Determine the (x, y) coordinate at the center of the cell enclosing the given text.  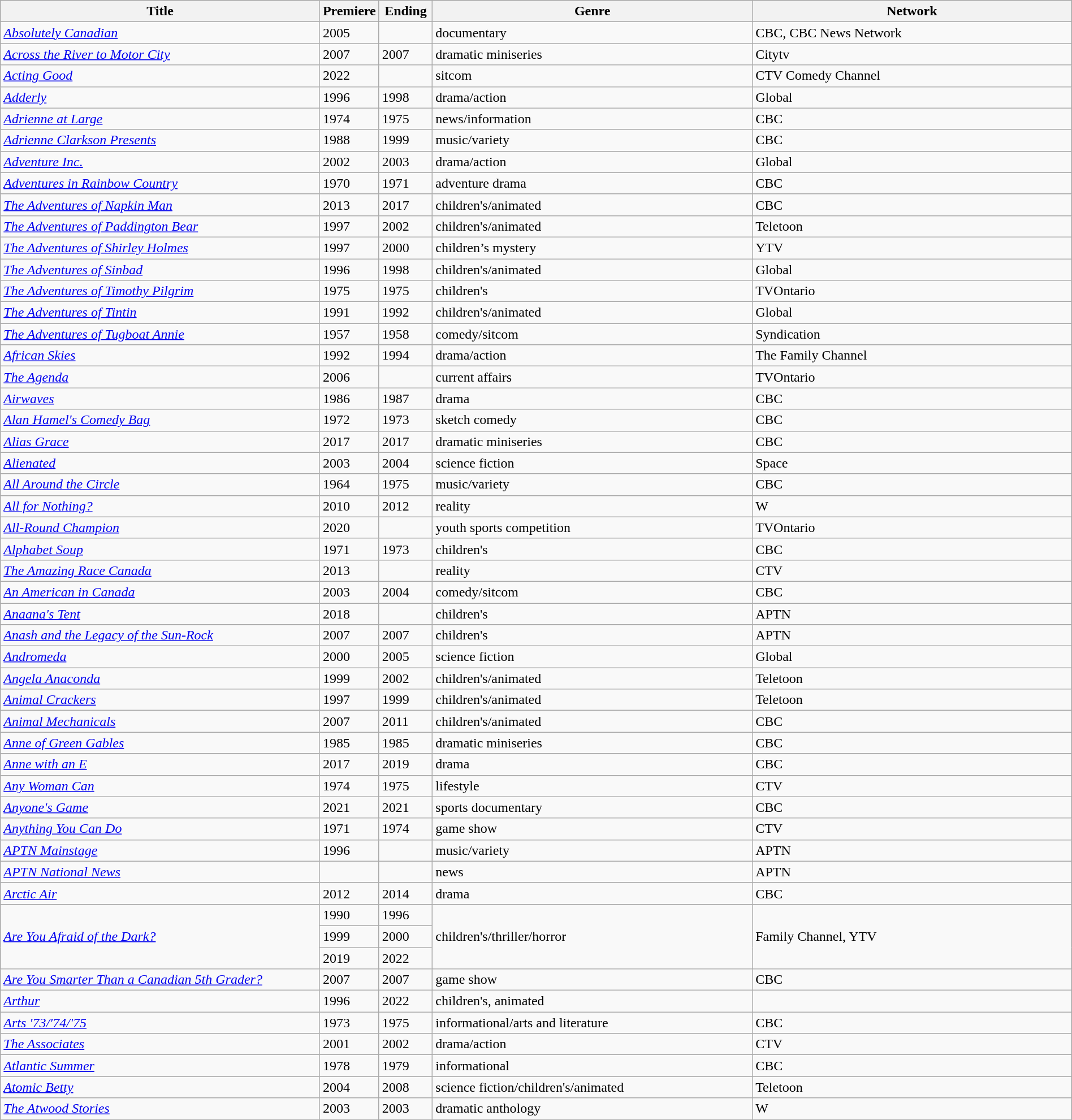
1988 (349, 140)
1972 (349, 420)
Any Woman Can (161, 786)
YTV (913, 248)
African Skies (161, 356)
The Agenda (161, 377)
2008 (406, 1087)
sports documentary (593, 807)
Ending (406, 11)
news (593, 872)
Anne with an E (161, 764)
Anash and the Legacy of the Sun-Rock (161, 635)
informational/arts and literature (593, 1023)
The Atwood Stories (161, 1109)
Title (161, 11)
Genre (593, 11)
1958 (406, 334)
All-Round Champion (161, 527)
2001 (349, 1044)
1964 (349, 485)
Animal Crackers (161, 700)
The Adventures of Tintin (161, 313)
2006 (349, 377)
Premiere (349, 11)
youth sports competition (593, 527)
current affairs (593, 377)
adventure drama (593, 183)
Andromeda (161, 657)
Alias Grace (161, 442)
2010 (349, 506)
1970 (349, 183)
Alan Hamel's Comedy Bag (161, 420)
Atomic Betty (161, 1087)
Network (913, 11)
Across the River to Motor City (161, 54)
Anne of Green Gables (161, 743)
dramatic anthology (593, 1109)
documentary (593, 33)
Adrienne at Large (161, 119)
science fiction/children's/animated (593, 1087)
The Amazing Race Canada (161, 570)
Adventure Inc. (161, 162)
Alphabet Soup (161, 549)
APTN Mainstage (161, 850)
Anyone's Game (161, 807)
Atlantic Summer (161, 1066)
Acting Good (161, 76)
children's, animated (593, 1001)
lifestyle (593, 786)
1957 (349, 334)
Anaana's Tent (161, 613)
Arthur (161, 1001)
Alienated (161, 463)
Syndication (913, 334)
Adventures in Rainbow Country (161, 183)
Are You Smarter Than a Canadian 5th Grader? (161, 980)
The Adventures of Paddington Bear (161, 226)
The Family Channel (913, 356)
1987 (406, 399)
informational (593, 1066)
Angela Anaconda (161, 678)
1979 (406, 1066)
2014 (406, 893)
Adderly (161, 97)
Space (913, 463)
Adrienne Clarkson Presents (161, 140)
2011 (406, 721)
APTN National News (161, 872)
Arctic Air (161, 893)
Arts '73/'74/'75 (161, 1023)
Are You Afraid of the Dark? (161, 936)
An American in Canada (161, 592)
Airwaves (161, 399)
1990 (349, 915)
Citytv (913, 54)
Absolutely Canadian (161, 33)
2020 (349, 527)
CTV Comedy Channel (913, 76)
1986 (349, 399)
Anything You Can Do (161, 829)
sketch comedy (593, 420)
The Adventures of Napkin Man (161, 205)
The Adventures of Timothy Pilgrim (161, 291)
2018 (349, 613)
All for Nothing? (161, 506)
The Adventures of Sinbad (161, 270)
sitcom (593, 76)
children’s mystery (593, 248)
Animal Mechanicals (161, 721)
news/information (593, 119)
children's/thriller/horror (593, 936)
1978 (349, 1066)
Family Channel, YTV (913, 936)
1994 (406, 356)
The Adventures of Tugboat Annie (161, 334)
All Around the Circle (161, 485)
The Adventures of Shirley Holmes (161, 248)
CBC, CBC News Network (913, 33)
1991 (349, 313)
The Associates (161, 1044)
